Output the (x, y) coordinate of the center of the cell containing the given text.  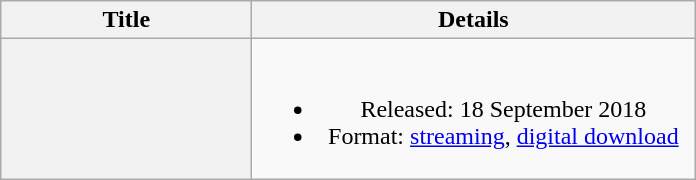
Title (126, 20)
Released: 18 September 2018Format: streaming, digital download (474, 109)
Details (474, 20)
